Detect which cell encompasses the target text, then output its (X, Y) center coordinate. 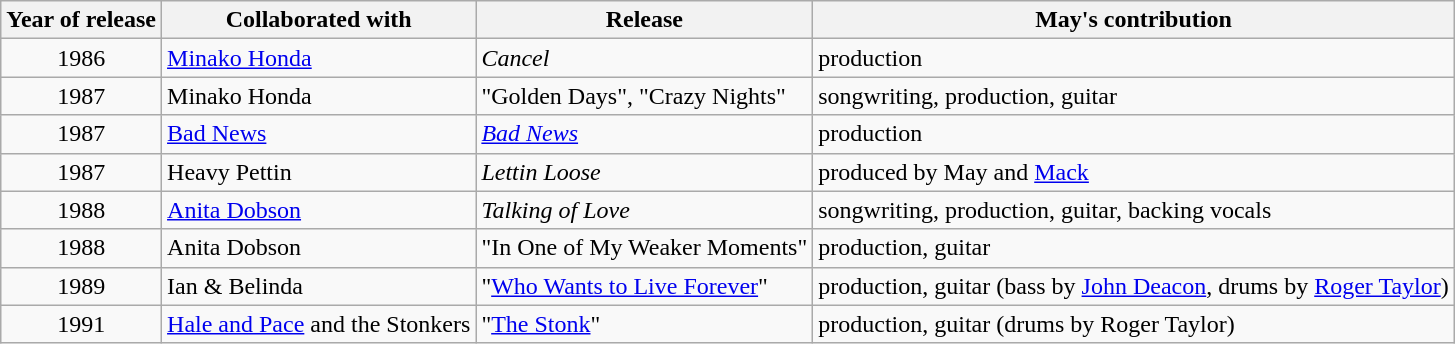
1991 (82, 324)
Hale and Pace and the Stonkers (319, 324)
1989 (82, 286)
produced by May and Mack (1134, 172)
"In One of My Weaker Moments" (644, 248)
Talking of Love (644, 210)
Collaborated with (319, 20)
1986 (82, 58)
May's contribution (1134, 20)
production, guitar (1134, 248)
songwriting, production, guitar (1134, 96)
Lettin Loose (644, 172)
songwriting, production, guitar, backing vocals (1134, 210)
production, guitar (drums by Roger Taylor) (1134, 324)
Year of release (82, 20)
"Who Wants to Live Forever" (644, 286)
"Golden Days", "Crazy Nights" (644, 96)
Cancel (644, 58)
production, guitar (bass by John Deacon, drums by Roger Taylor) (1134, 286)
Ian & Belinda (319, 286)
Heavy Pettin (319, 172)
Release (644, 20)
"The Stonk" (644, 324)
